Scan for the cell matching the given text and deliver its (x, y) coordinate at center. 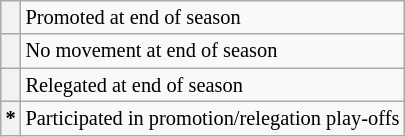
No movement at end of season (213, 51)
* (11, 118)
Participated in promotion/relegation play-offs (213, 118)
Relegated at end of season (213, 85)
Promoted at end of season (213, 17)
